Extract the (X, Y) coordinate from the center of the cell holding the provided text.  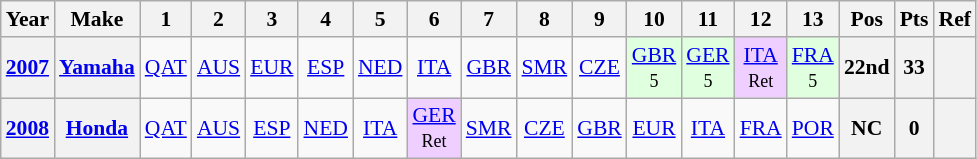
22nd (867, 68)
33 (914, 68)
Pos (867, 19)
13 (813, 19)
9 (600, 19)
2008 (28, 128)
8 (545, 19)
4 (325, 19)
2007 (28, 68)
12 (761, 19)
2 (218, 19)
ITARet (761, 68)
3 (272, 19)
0 (914, 128)
11 (708, 19)
GER5 (708, 68)
1 (166, 19)
Honda (97, 128)
GERRet (434, 128)
Year (28, 19)
FRA (761, 128)
10 (654, 19)
Yamaha (97, 68)
Pts (914, 19)
7 (489, 19)
GBR5 (654, 68)
Ref (954, 19)
6 (434, 19)
NC (867, 128)
POR (813, 128)
5 (380, 19)
FRA5 (813, 68)
Make (97, 19)
